Find where the given text appears and provide that cell's center as [x, y] coordinate. 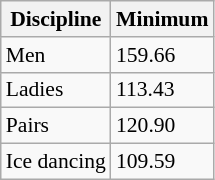
Men [56, 55]
113.43 [162, 90]
159.66 [162, 55]
Minimum [162, 19]
120.90 [162, 126]
Pairs [56, 126]
109.59 [162, 162]
Ladies [56, 90]
Discipline [56, 19]
Ice dancing [56, 162]
